From the cell containing the given text, extract its center point as (x, y) coordinate. 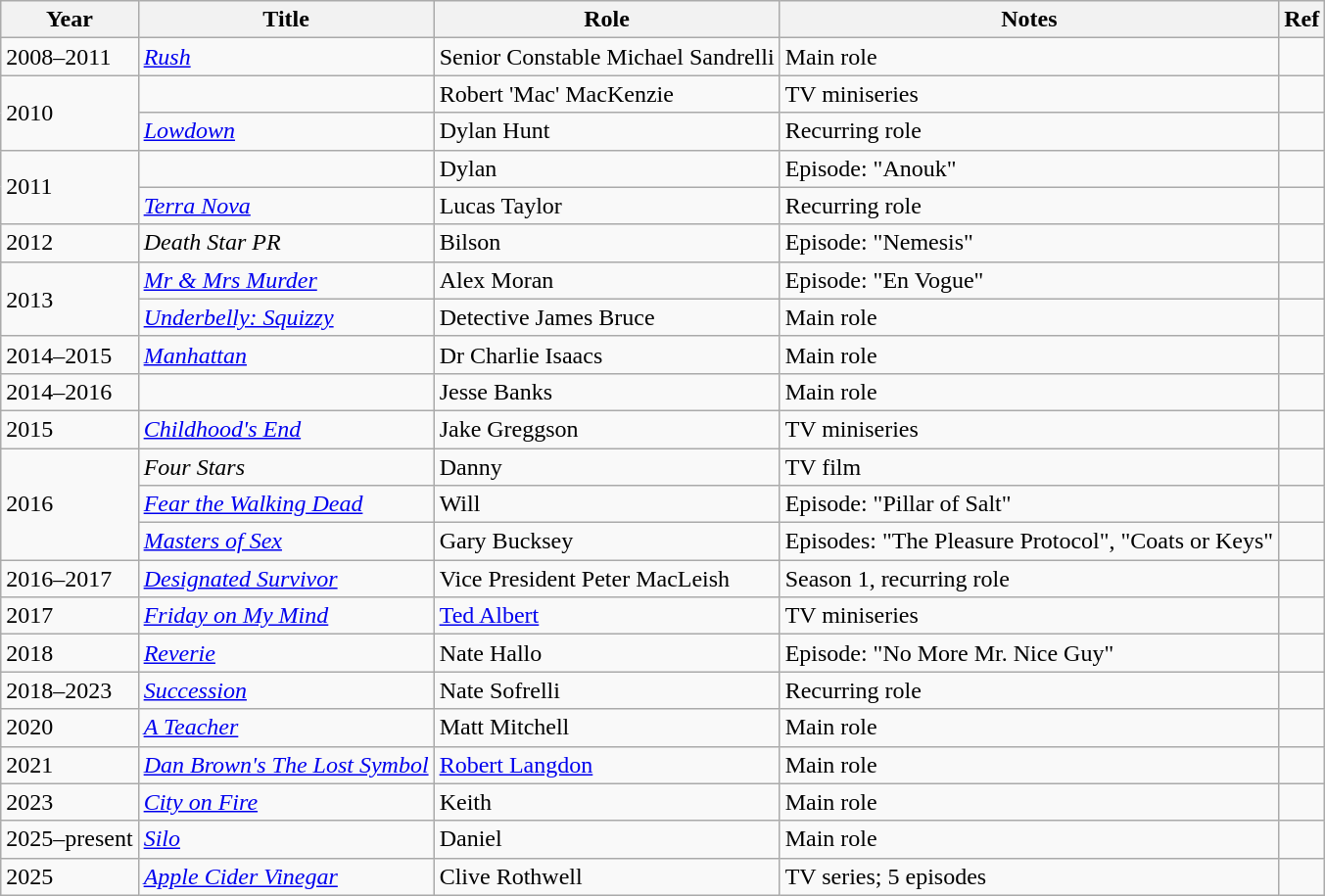
Masters of Sex (286, 542)
Dr Charlie Isaacs (607, 354)
2011 (70, 187)
Jesse Banks (607, 392)
Alex Moran (607, 280)
Daniel (607, 839)
Season 1, recurring role (1029, 579)
Rush (286, 57)
Title (286, 20)
2025–present (70, 839)
2017 (70, 616)
Jake Greggson (607, 429)
Will (607, 504)
Senior Constable Michael Sandrelli (607, 57)
Dylan Hunt (607, 131)
Episode: "Pillar of Salt" (1029, 504)
Episode: "Nemesis" (1029, 243)
Apple Cider Vinegar (286, 876)
Episode: "En Vogue" (1029, 280)
2012 (70, 243)
Lowdown (286, 131)
Lucas Taylor (607, 206)
Underbelly: Squizzy (286, 317)
Episodes: "The Pleasure Protocol", "Coats or Keys" (1029, 542)
2021 (70, 765)
Death Star PR (286, 243)
TV film (1029, 467)
City on Fire (286, 802)
A Teacher (286, 728)
Vice President Peter MacLeish (607, 579)
Terra Nova (286, 206)
2020 (70, 728)
2016–2017 (70, 579)
Mr & Mrs Murder (286, 280)
Ted Albert (607, 616)
Designated Survivor (286, 579)
Clive Rothwell (607, 876)
Four Stars (286, 467)
Bilson (607, 243)
2014–2015 (70, 354)
2013 (70, 299)
Ref (1302, 20)
Succession (286, 690)
Childhood's End (286, 429)
Episode: "Anouk" (1029, 168)
Nate Hallo (607, 653)
Robert Langdon (607, 765)
Year (70, 20)
Role (607, 20)
Detective James Bruce (607, 317)
2010 (70, 113)
2016 (70, 504)
2018 (70, 653)
2014–2016 (70, 392)
Keith (607, 802)
2023 (70, 802)
Nate Sofrelli (607, 690)
Notes (1029, 20)
2025 (70, 876)
Fear the Walking Dead (286, 504)
Friday on My Mind (286, 616)
2018–2023 (70, 690)
Manhattan (286, 354)
Reverie (286, 653)
TV series; 5 episodes (1029, 876)
2015 (70, 429)
Silo (286, 839)
Danny (607, 467)
Dylan (607, 168)
2008–2011 (70, 57)
Matt Mitchell (607, 728)
Robert 'Mac' MacKenzie (607, 94)
Dan Brown's The Lost Symbol (286, 765)
Episode: "No More Mr. Nice Guy" (1029, 653)
Gary Bucksey (607, 542)
